Provide the [x, y] coordinate of the cell's center where the given text is located.  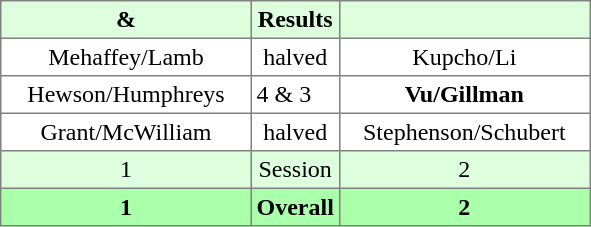
Vu/Gillman [464, 95]
Session [295, 170]
Hewson/Humphreys [126, 95]
Stephenson/Schubert [464, 132]
Overall [295, 207]
Grant/McWilliam [126, 132]
Results [295, 20]
Mehaffey/Lamb [126, 57]
4 & 3 [295, 95]
& [126, 20]
Kupcho/Li [464, 57]
